Scan for the cell matching the given text and deliver its [X, Y] coordinate at center. 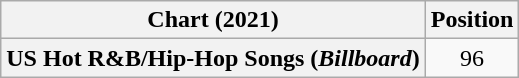
96 [472, 58]
Chart (2021) [213, 20]
Position [472, 20]
US Hot R&B/Hip-Hop Songs (Billboard) [213, 58]
